Output the (x, y) coordinate of the center of the cell containing the given text.  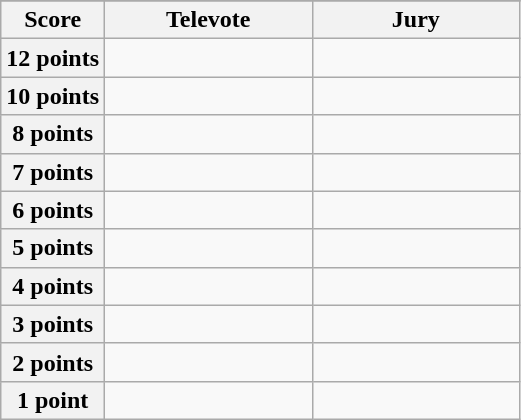
3 points (53, 324)
5 points (53, 248)
2 points (53, 362)
Televote (209, 20)
1 point (53, 400)
Score (53, 20)
7 points (53, 172)
4 points (53, 286)
10 points (53, 96)
Jury (416, 20)
12 points (53, 58)
6 points (53, 210)
8 points (53, 134)
